Capture the cell that displays the provided text and extract its [x, y] central coordinate. 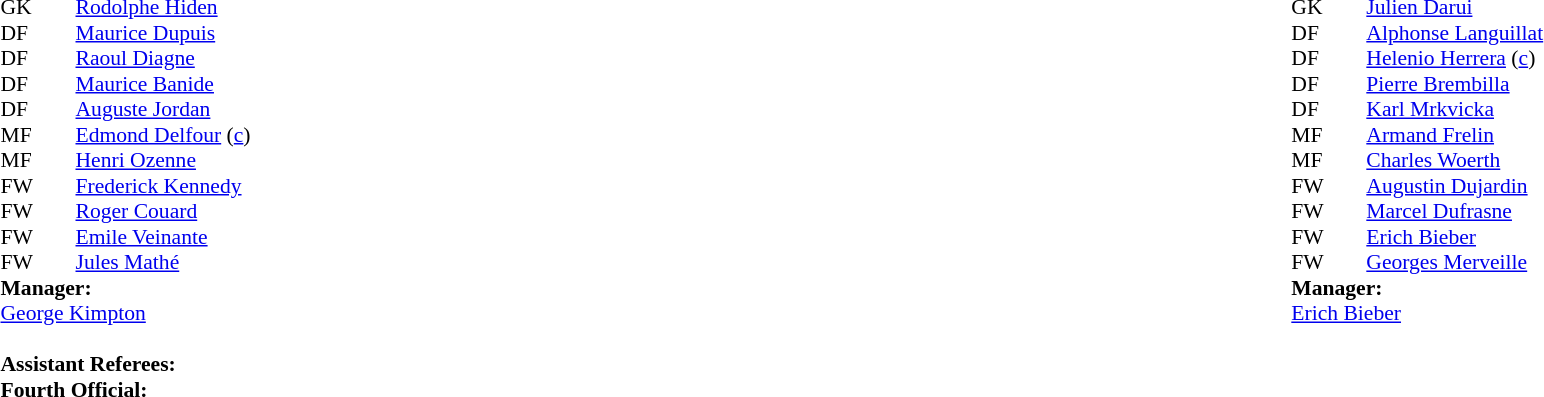
Marcel Dufrasne [1454, 211]
Armand Frelin [1454, 135]
Jules Mathé [164, 263]
Raoul Diagne [164, 59]
Edmond Delfour (c) [164, 135]
Frederick Kennedy [164, 186]
Maurice Dupuis [164, 33]
Georges Merveille [1454, 263]
Karl Mrkvicka [1454, 109]
Emile Veinante [164, 237]
Maurice Banide [164, 84]
Auguste Jordan [164, 109]
Charles Woerth [1454, 161]
Roger Couard [164, 211]
Pierre Brembilla [1454, 84]
Alphonse Languillat [1454, 33]
Henri Ozenne [164, 161]
Augustin Dujardin [1454, 186]
Helenio Herrera (c) [1454, 59]
